Identify which cell holds the provided text, then report its [X, Y] central coordinate. 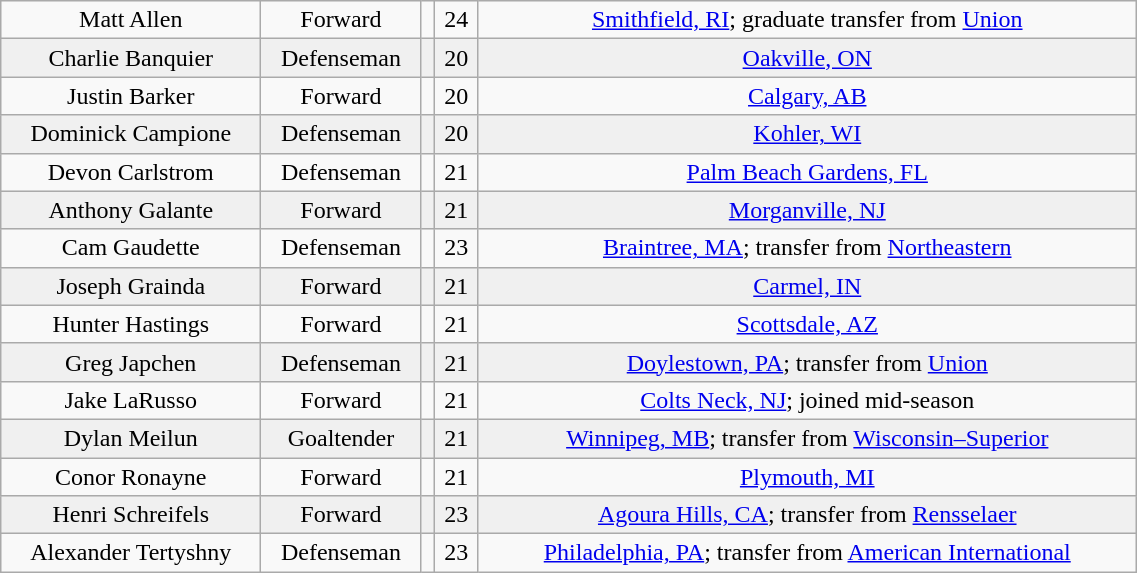
Dominick Campione [131, 134]
Kohler, WI [808, 134]
Devon Carlstrom [131, 172]
Hunter Hastings [131, 324]
Justin Barker [131, 96]
Scottsdale, AZ [808, 324]
Cam Gaudette [131, 248]
Winnipeg, MB; transfer from Wisconsin–Superior [808, 438]
Smithfield, RI; graduate transfer from Union [808, 20]
24 [456, 20]
Alexander Tertyshny [131, 553]
Charlie Banquier [131, 58]
Oakville, ON [808, 58]
Jake LaRusso [131, 400]
Greg Japchen [131, 362]
Anthony Galante [131, 210]
Henri Schreifels [131, 515]
Matt Allen [131, 20]
Calgary, AB [808, 96]
Palm Beach Gardens, FL [808, 172]
Doylestown, PA; transfer from Union [808, 362]
Plymouth, MI [808, 477]
Philadelphia, PA; transfer from American International [808, 553]
Joseph Grainda [131, 286]
Conor Ronayne [131, 477]
Agoura Hills, CA; transfer from Rensselaer [808, 515]
Colts Neck, NJ; joined mid-season [808, 400]
Dylan Meilun [131, 438]
Carmel, IN [808, 286]
Braintree, MA; transfer from Northeastern [808, 248]
Goaltender [341, 438]
Morganville, NJ [808, 210]
